Extract the (x, y) coordinate from the center of the cell holding the provided text.  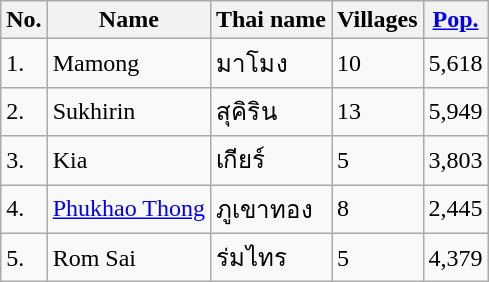
Rom Sai (128, 258)
8 (378, 208)
Name (128, 20)
5. (24, 258)
Kia (128, 160)
4. (24, 208)
Mamong (128, 64)
2. (24, 112)
5,949 (456, 112)
5,618 (456, 64)
Sukhirin (128, 112)
มาโมง (270, 64)
No. (24, 20)
Pop. (456, 20)
ภูเขาทอง (270, 208)
Thai name (270, 20)
เกียร์ (270, 160)
ร่มไทร (270, 258)
3,803 (456, 160)
10 (378, 64)
13 (378, 112)
4,379 (456, 258)
Villages (378, 20)
1. (24, 64)
3. (24, 160)
สุคิริน (270, 112)
2,445 (456, 208)
Phukhao Thong (128, 208)
